Capture the cell that displays the provided text and extract its [X, Y] central coordinate. 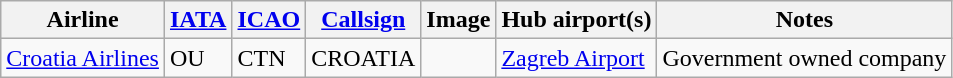
Callsign [364, 20]
Croatia Airlines [83, 58]
Government owned company [804, 58]
Airline [83, 20]
CTN [269, 58]
CROATIA [364, 58]
Notes [804, 20]
Zagreb Airport [576, 58]
IATA [198, 20]
Hub airport(s) [576, 20]
ICAO [269, 20]
OU [198, 58]
Image [458, 20]
